Locate the cell with the specified text and output its [x, y] center coordinate. 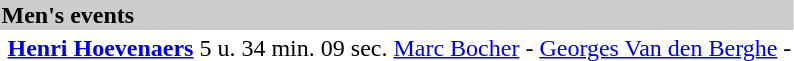
Men's events [396, 15]
